Locate the cell with the specified text and output its [x, y] center coordinate. 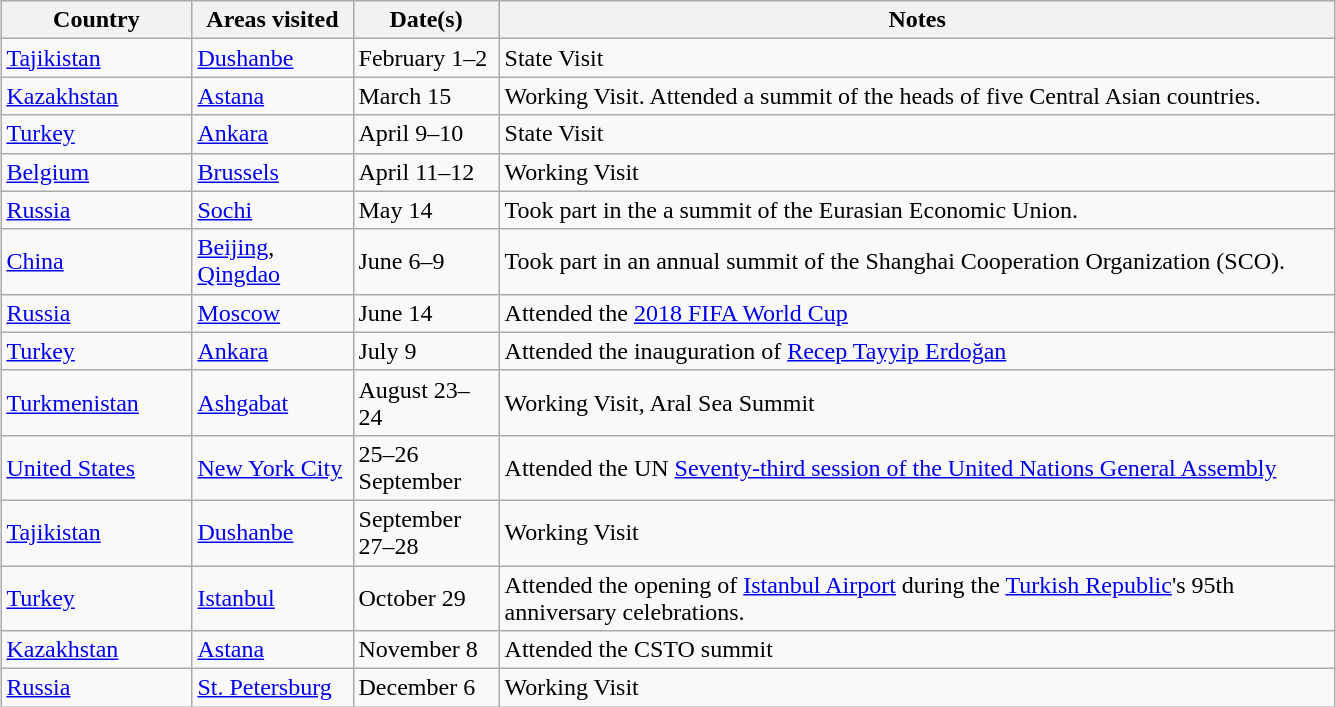
Belgium [96, 172]
Attended the 2018 FIFA World Cup [917, 313]
St. Petersburg [272, 688]
Took part in an annual summit of the Shanghai Cooperation Organization (SCO). [917, 262]
Took part in the a summit of the Eurasian Economic Union. [917, 210]
Notes [917, 20]
August 23–24 [426, 402]
February 1–2 [426, 58]
Working Visit. Attended a summit of the heads of five Central Asian countries. [917, 96]
Turkmenistan [96, 402]
September 27–28 [426, 532]
Moscow [272, 313]
Date(s) [426, 20]
December 6 [426, 688]
July 9 [426, 351]
Areas visited [272, 20]
Attended the opening of Istanbul Airport during the Turkish Republic's 95th anniversary celebrations. [917, 598]
June 6–9 [426, 262]
May 14 [426, 210]
New York City [272, 468]
Beijing, Qingdao [272, 262]
October 29 [426, 598]
Country [96, 20]
Attended the inauguration of Recep Tayyip Erdoğan [917, 351]
Brussels [272, 172]
April 9–10 [426, 134]
June 14 [426, 313]
25–26 September [426, 468]
Attended the UN Seventy-third session of the United Nations General Assembly [917, 468]
Istanbul [272, 598]
April 11–12 [426, 172]
November 8 [426, 650]
United States [96, 468]
Ashgabat [272, 402]
Sochi [272, 210]
Attended the CSTO summit [917, 650]
March 15 [426, 96]
Working Visit, Aral Sea Summit [917, 402]
China [96, 262]
